Locate the cell with the specified text and output its (x, y) center coordinate. 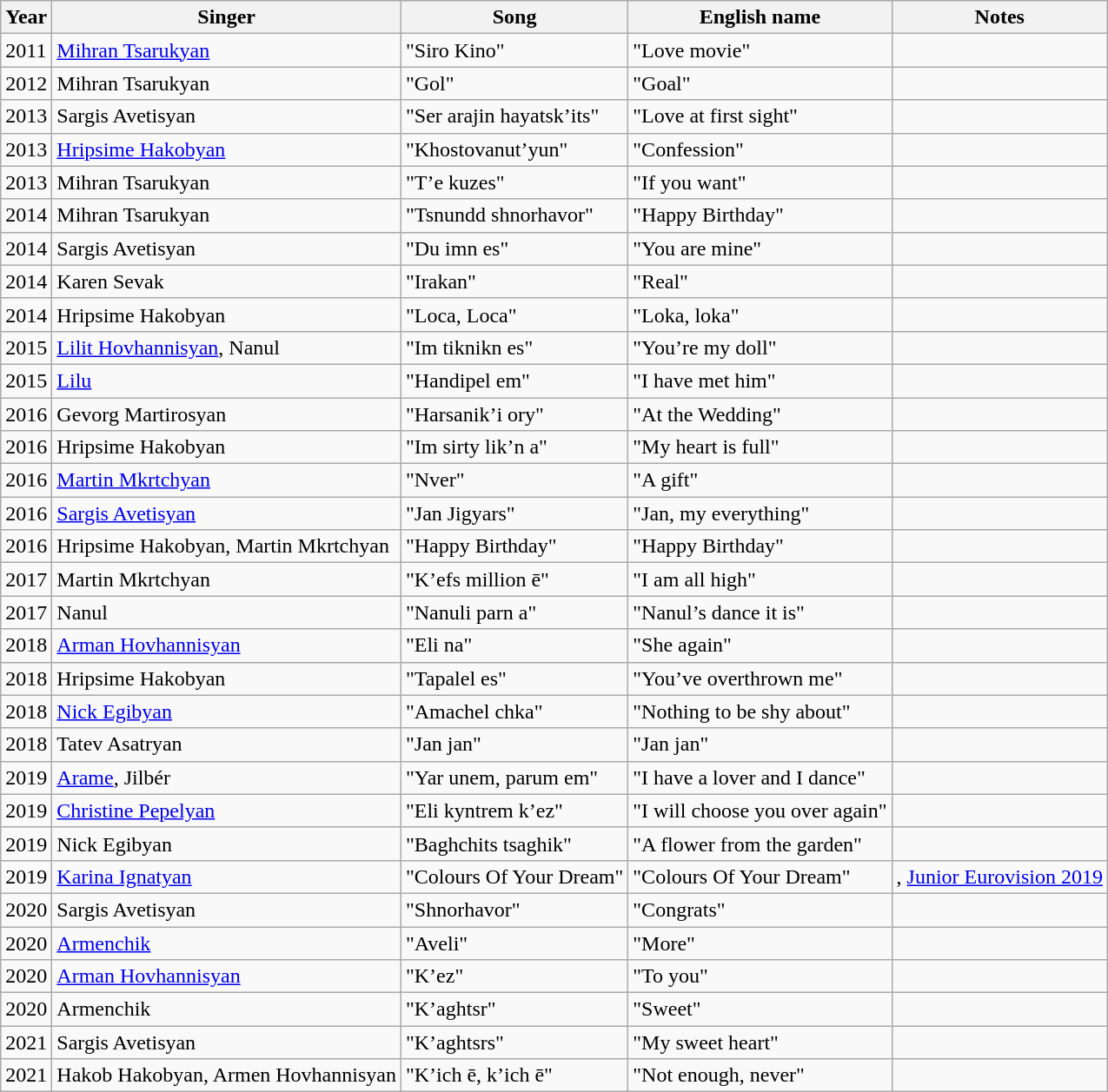
Lilit Hovhannisyan, Nanul (227, 347)
"Not enough, never" (760, 1075)
Arame, Jilbér (227, 778)
"I have met him" (760, 381)
"Nanuli parn a" (514, 612)
"I am all high" (760, 579)
"Im tiknikn es" (514, 347)
"My heart is full" (760, 447)
"Du imn es" (514, 248)
"Aveli" (514, 943)
"She again" (760, 645)
"Love movie" (760, 50)
, Junior Eurovision 2019 (999, 877)
"Nver" (514, 480)
"I will choose you over again" (760, 811)
Christine Pepelyan (227, 811)
2011 (26, 50)
"Eli na" (514, 645)
"A gift" (760, 480)
"At the Wedding" (760, 414)
Singer (227, 17)
Karen Sevak (227, 281)
"Tsnundd shnorhavor" (514, 215)
Year (26, 17)
"You are mine" (760, 248)
Gevorg Martirosyan (227, 414)
"Irakan" (514, 281)
"Jan Jigyars" (514, 513)
"Ser arajin hayatsk’its" (514, 116)
English name (760, 17)
"T’e kuzes" (514, 182)
"To you" (760, 976)
"Real" (760, 281)
"Siro Kino" (514, 50)
"Congrats" (760, 910)
"Gol" (514, 83)
"Jan, my everything" (760, 513)
"K’efs million ē" (514, 579)
"Nothing to be shy about" (760, 711)
"If you want" (760, 182)
"Tapalel es" (514, 678)
"More" (760, 943)
"Nanul’s dance it is" (760, 612)
Lilu (227, 381)
"Confession" (760, 149)
"My sweet heart" (760, 1042)
Hakob Hakobyan, Armen Hovhannisyan (227, 1075)
Karina Ignatyan (227, 877)
"Im sirty lik’n a" (514, 447)
"Amachel chka" (514, 711)
"K’aghtsr" (514, 1009)
"Shnorhavor" (514, 910)
"Yar unem, parum em" (514, 778)
"Sweet" (760, 1009)
"K’ich ē, k’ich ē" (514, 1075)
"Baghchits tsaghik" (514, 844)
"Loka, loka" (760, 314)
"Goal" (760, 83)
"You’ve overthrown me" (760, 678)
2012 (26, 83)
Nanul (227, 612)
"You’re my doll" (760, 347)
"K’aghtsrs" (514, 1042)
"Harsanik’i ory" (514, 414)
"A flower from the garden" (760, 844)
"Eli kyntrem k’ez" (514, 811)
Notes (999, 17)
"Khostovanut’yun" (514, 149)
"Love at first sight" (760, 116)
"I have a lover and I dance" (760, 778)
"Loca, Loca" (514, 314)
Hripsime Hakobyan, Martin Mkrtchyan (227, 546)
Song (514, 17)
Tatev Asatryan (227, 745)
"Handipel em" (514, 381)
"K’ez" (514, 976)
